Identify which cell holds the provided text, then report its [X, Y] central coordinate. 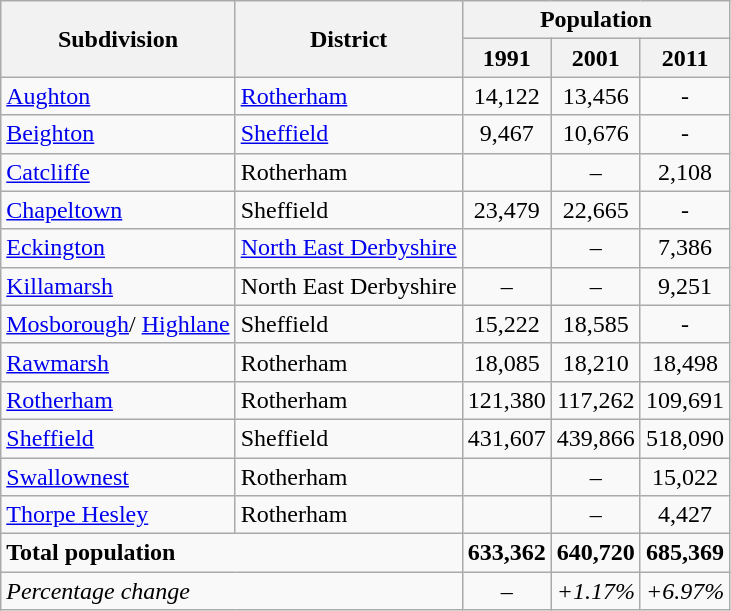
Killamarsh [118, 286]
23,479 [506, 210]
7,386 [684, 248]
18,210 [596, 362]
15,022 [684, 477]
22,665 [596, 210]
18,498 [684, 362]
109,691 [684, 400]
District [348, 39]
117,262 [596, 400]
Subdivision [118, 39]
2001 [596, 58]
15,222 [506, 324]
Population [596, 20]
640,720 [596, 553]
+1.17% [596, 591]
121,380 [506, 400]
4,427 [684, 515]
633,362 [506, 553]
14,122 [506, 96]
18,585 [596, 324]
9,251 [684, 286]
Percentage change [232, 591]
10,676 [596, 134]
Beighton [118, 134]
18,085 [506, 362]
1991 [506, 58]
Catcliffe [118, 172]
+6.97% [684, 591]
Mosborough/ Highlane [118, 324]
439,866 [596, 438]
518,090 [684, 438]
9,467 [506, 134]
2011 [684, 58]
Total population [232, 553]
Swallownest [118, 477]
Thorpe Hesley [118, 515]
431,607 [506, 438]
13,456 [596, 96]
685,369 [684, 553]
Rawmarsh [118, 362]
Eckington [118, 248]
Chapeltown [118, 210]
Aughton [118, 96]
2,108 [684, 172]
